Determine the (x, y) coordinate at the center of the cell enclosing the given text.  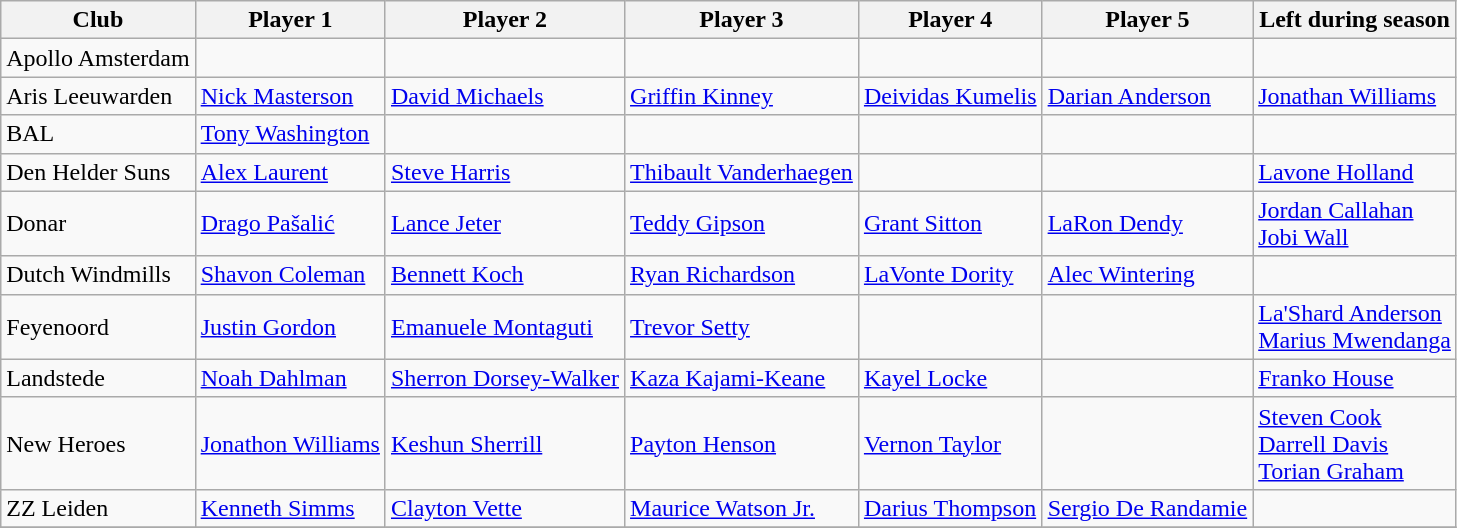
Ryan Richardson (742, 275)
Landstede (98, 378)
Player 4 (950, 20)
Kayel Locke (950, 378)
Emanuele Montaguti (504, 326)
Justin Gordon (290, 326)
Jonathan Williams (1355, 96)
Griffin Kinney (742, 96)
Feyenoord (98, 326)
Alex Laurent (290, 172)
Maurice Watson Jr. (742, 508)
New Heroes (98, 443)
Deividas Kumelis (950, 96)
Lance Jeter (504, 224)
Darius Thompson (950, 508)
Keshun Sherrill (504, 443)
Left during season (1355, 20)
Sherron Dorsey-Walker (504, 378)
Shavon Coleman (290, 275)
Trevor Setty (742, 326)
Aris Leeuwarden (98, 96)
Jordan Callahan Jobi Wall (1355, 224)
La'Shard Anderson Marius Mwendanga (1355, 326)
Noah Dahlman (290, 378)
Clayton Vette (504, 508)
Vernon Taylor (950, 443)
Bennett Koch (504, 275)
Kenneth Simms (290, 508)
Kaza Kajami-Keane (742, 378)
Steve Harris (504, 172)
Nick Masterson (290, 96)
Player 1 (290, 20)
Grant Sitton (950, 224)
ZZ Leiden (98, 508)
Tony Washington (290, 134)
BAL (98, 134)
Club (98, 20)
Teddy Gipson (742, 224)
Drago Pašalić (290, 224)
LaRon Dendy (1148, 224)
Alec Wintering (1148, 275)
Den Helder Suns (98, 172)
Donar (98, 224)
Jonathon Williams (290, 443)
Franko House (1355, 378)
Steven Cook Darrell Davis Torian Graham (1355, 443)
Player 5 (1148, 20)
LaVonte Dority (950, 275)
David Michaels (504, 96)
Payton Henson (742, 443)
Lavone Holland (1355, 172)
Player 3 (742, 20)
Apollo Amsterdam (98, 58)
Thibault Vanderhaegen (742, 172)
Darian Anderson (1148, 96)
Dutch Windmills (98, 275)
Player 2 (504, 20)
Sergio De Randamie (1148, 508)
